Return the (x, y) coordinate for the center point of the cell that contains the specified text.  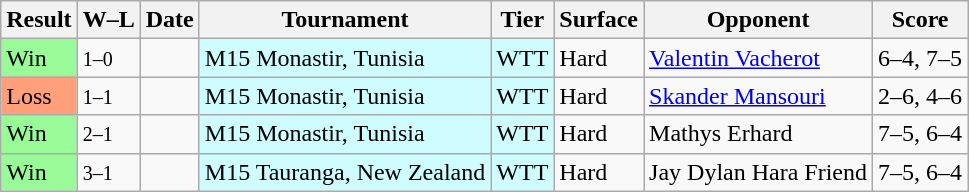
Mathys Erhard (758, 134)
6–4, 7–5 (920, 58)
Skander Mansouri (758, 96)
Tier (522, 20)
2–1 (108, 134)
Surface (599, 20)
1–1 (108, 96)
3–1 (108, 172)
2–6, 4–6 (920, 96)
1–0 (108, 58)
Loss (39, 96)
Score (920, 20)
Jay Dylan Hara Friend (758, 172)
Valentin Vacherot (758, 58)
Opponent (758, 20)
Tournament (345, 20)
M15 Tauranga, New Zealand (345, 172)
Result (39, 20)
Date (170, 20)
W–L (108, 20)
